Scan for the cell matching the given text and deliver its (x, y) coordinate at center. 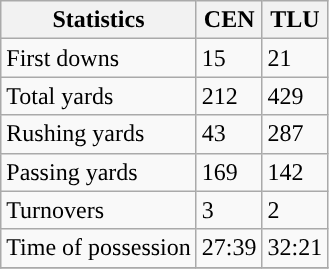
CEN (229, 20)
Statistics (99, 20)
32:21 (295, 248)
2 (295, 210)
429 (295, 96)
169 (229, 172)
142 (295, 172)
Passing yards (99, 172)
27:39 (229, 248)
15 (229, 58)
Turnovers (99, 210)
Rushing yards (99, 134)
43 (229, 134)
3 (229, 210)
First downs (99, 58)
TLU (295, 20)
212 (229, 96)
Total yards (99, 96)
21 (295, 58)
Time of possession (99, 248)
287 (295, 134)
